Find where the given text appears and provide that cell's center as (X, Y) coordinate. 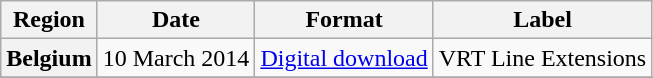
Region (49, 20)
Belgium (49, 58)
VRT Line Extensions (542, 58)
10 March 2014 (176, 58)
Date (176, 20)
Format (344, 20)
Label (542, 20)
Digital download (344, 58)
